Capture the cell that displays the provided text and extract its [X, Y] central coordinate. 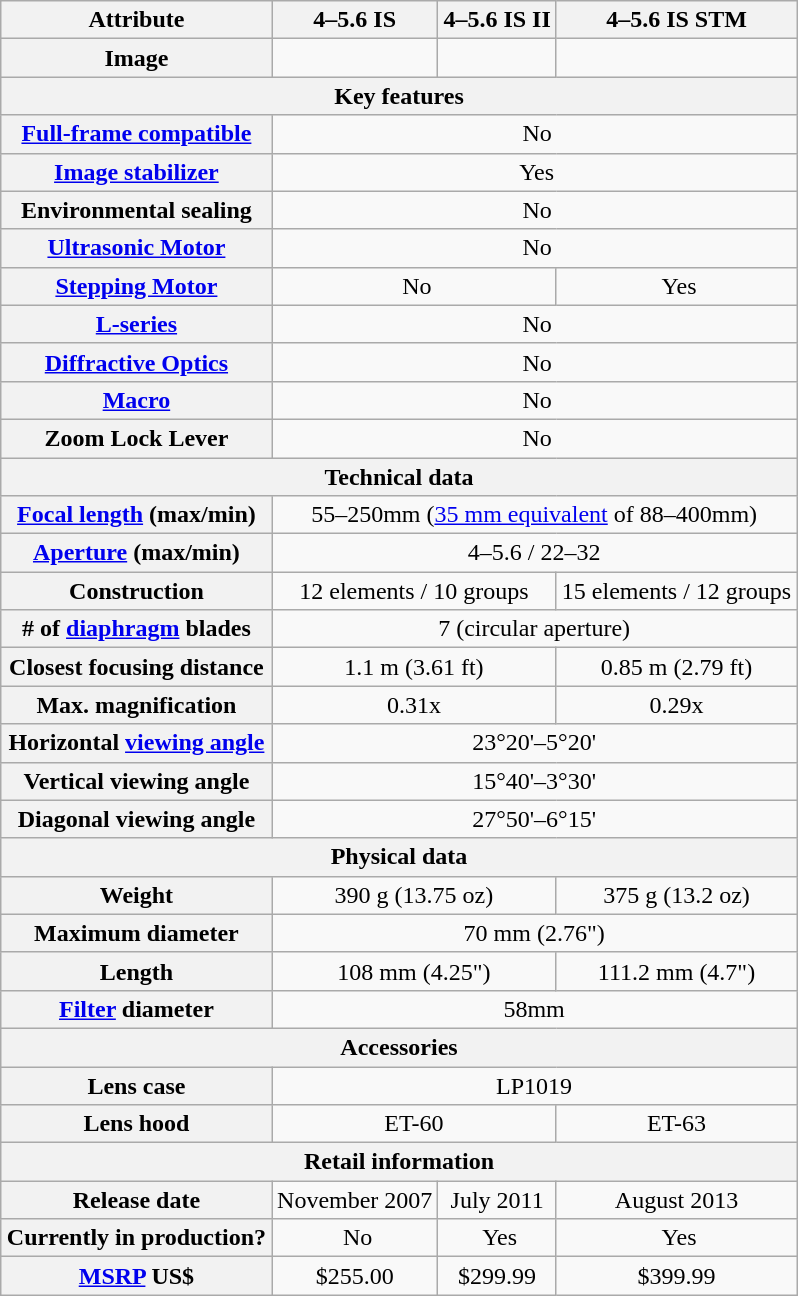
$299.99 [497, 1276]
Technical data [398, 477]
12 elements / 10 groups [414, 591]
ET-60 [414, 1124]
Closest focusing distance [136, 667]
7 (circular aperture) [534, 629]
Diffractive Optics [136, 362]
Physical data [398, 857]
$255.00 [355, 1276]
4–5.6 IS [355, 20]
Zoom Lock Lever [136, 438]
375 g (13.2 oz) [676, 895]
Filter diameter [136, 1009]
15°40'–3°30' [534, 781]
23°20'–5°20' [534, 743]
Environmental sealing [136, 210]
111.2 mm (4.7") [676, 971]
108 mm (4.25") [414, 971]
# of diaphragm blades [136, 629]
0.29x [676, 705]
Lens hood [136, 1124]
Length [136, 971]
Full-frame compatible [136, 134]
Accessories [398, 1047]
ET-63 [676, 1124]
70 mm (2.76") [534, 933]
4–5.6 IS II [497, 20]
$399.99 [676, 1276]
Stepping Motor [136, 286]
Max. magnification [136, 705]
1.1 m (3.61 ft) [414, 667]
LP1019 [534, 1085]
Macro [136, 400]
July 2011 [497, 1200]
4–5.6 / 22–32 [534, 553]
MSRP US$ [136, 1276]
27°50'–6°15' [534, 819]
Diagonal viewing angle [136, 819]
15 elements / 12 groups [676, 591]
Aperture (max/min) [136, 553]
Lens case [136, 1085]
Retail information [398, 1162]
Ultrasonic Motor [136, 248]
Horizontal viewing angle [136, 743]
55–250mm (35 mm equivalent of 88–400mm) [534, 515]
4–5.6 IS STM [676, 20]
Image [136, 58]
Weight [136, 895]
58mm [534, 1009]
L-series [136, 324]
Release date [136, 1200]
Key features [398, 96]
0.85 m (2.79 ft) [676, 667]
Image stabilizer [136, 172]
Construction [136, 591]
November 2007 [355, 1200]
Currently in production? [136, 1238]
0.31x [414, 705]
August 2013 [676, 1200]
Vertical viewing angle [136, 781]
Attribute [136, 20]
Maximum diameter [136, 933]
390 g (13.75 oz) [414, 895]
Focal length (max/min) [136, 515]
